Pinpoint the cell where the given text exists, returning its [X, Y] midpoint coordinate. 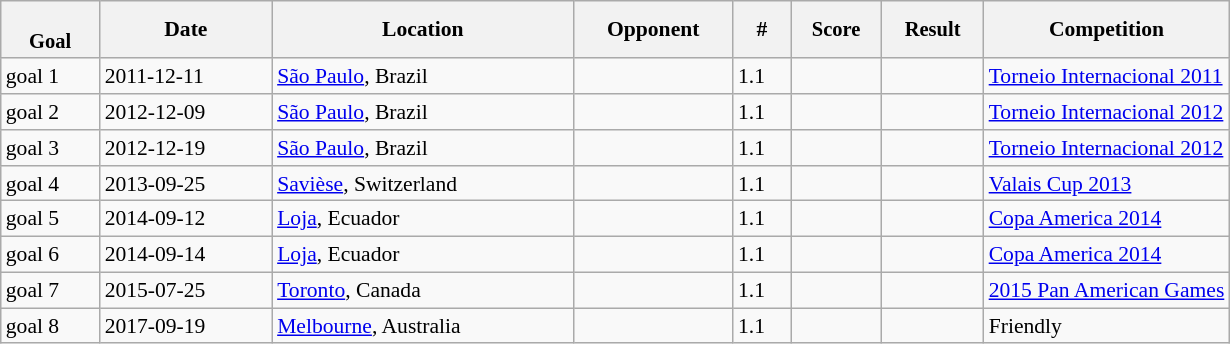
goal 5 [50, 219]
Competition [1107, 30]
2017-09-19 [186, 326]
2013-09-25 [186, 184]
2014-09-12 [186, 219]
Toronto, Canada [422, 291]
2011-12-11 [186, 77]
Melbourne, Australia [422, 326]
goal 7 [50, 291]
goal 6 [50, 255]
Result [933, 30]
goal 3 [50, 148]
goal 8 [50, 326]
goal 1 [50, 77]
2015-07-25 [186, 291]
2012-12-09 [186, 112]
# [762, 30]
goal 2 [50, 112]
2012-12-19 [186, 148]
Score [836, 30]
Opponent [653, 30]
2014-09-14 [186, 255]
Location [422, 30]
Valais Cup 2013 [1107, 184]
Savièse, Switzerland [422, 184]
goal 4 [50, 184]
Goal [50, 30]
2015 Pan American Games [1107, 291]
Date [186, 30]
Friendly [1107, 326]
Torneio Internacional 2011 [1107, 77]
